Locate the cell with the specified text and output its [X, Y] center coordinate. 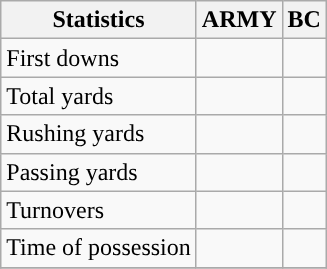
Statistics [99, 20]
Passing yards [99, 172]
Time of possession [99, 248]
Rushing yards [99, 134]
BC [304, 20]
Turnovers [99, 210]
First downs [99, 58]
ARMY [239, 20]
Total yards [99, 96]
